Pinpoint the cell where the given text exists, returning its (X, Y) midpoint coordinate. 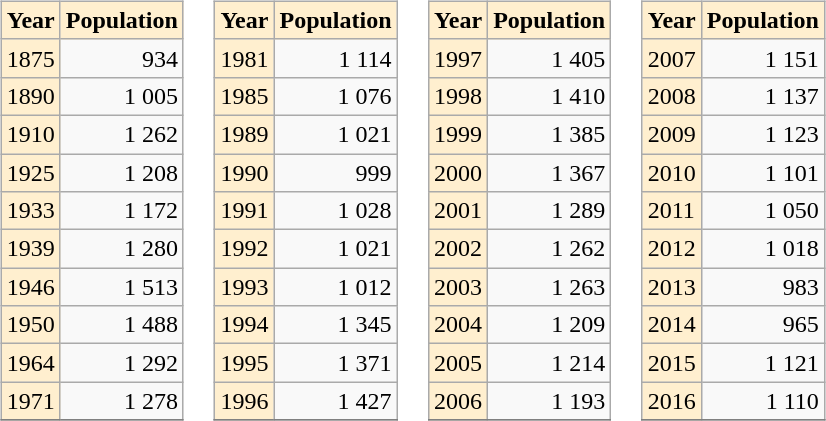
2014 (672, 325)
1 345 (336, 325)
2010 (672, 173)
2015 (672, 363)
2012 (672, 249)
2008 (672, 96)
1993 (244, 287)
1 278 (122, 401)
1 289 (550, 211)
1 214 (550, 363)
2002 (458, 249)
2004 (458, 325)
1 101 (762, 173)
1 193 (550, 401)
1999 (458, 134)
1 292 (122, 363)
2013 (672, 287)
1 076 (336, 96)
1994 (244, 325)
2009 (672, 134)
1 488 (122, 325)
1 427 (336, 401)
999 (336, 173)
1 121 (762, 363)
1 012 (336, 287)
1990 (244, 173)
2007 (672, 58)
1964 (30, 363)
1 280 (122, 249)
1 050 (762, 211)
1910 (30, 134)
1991 (244, 211)
1 410 (550, 96)
1981 (244, 58)
2016 (672, 401)
1971 (30, 401)
2001 (458, 211)
1 028 (336, 211)
1950 (30, 325)
965 (762, 325)
2006 (458, 401)
1998 (458, 96)
934 (122, 58)
1 005 (122, 96)
2000 (458, 173)
1 209 (550, 325)
2011 (672, 211)
1939 (30, 249)
1996 (244, 401)
1 114 (336, 58)
1 208 (122, 173)
1 367 (550, 173)
1 110 (762, 401)
1933 (30, 211)
1985 (244, 96)
1 151 (762, 58)
1989 (244, 134)
983 (762, 287)
1 137 (762, 96)
1 172 (122, 211)
1 263 (550, 287)
1 371 (336, 363)
2005 (458, 363)
1875 (30, 58)
1946 (30, 287)
1 385 (550, 134)
1890 (30, 96)
2003 (458, 287)
1 018 (762, 249)
1925 (30, 173)
1995 (244, 363)
1 123 (762, 134)
1992 (244, 249)
1 405 (550, 58)
1 513 (122, 287)
1997 (458, 58)
